Capture the cell that displays the provided text and extract its [x, y] central coordinate. 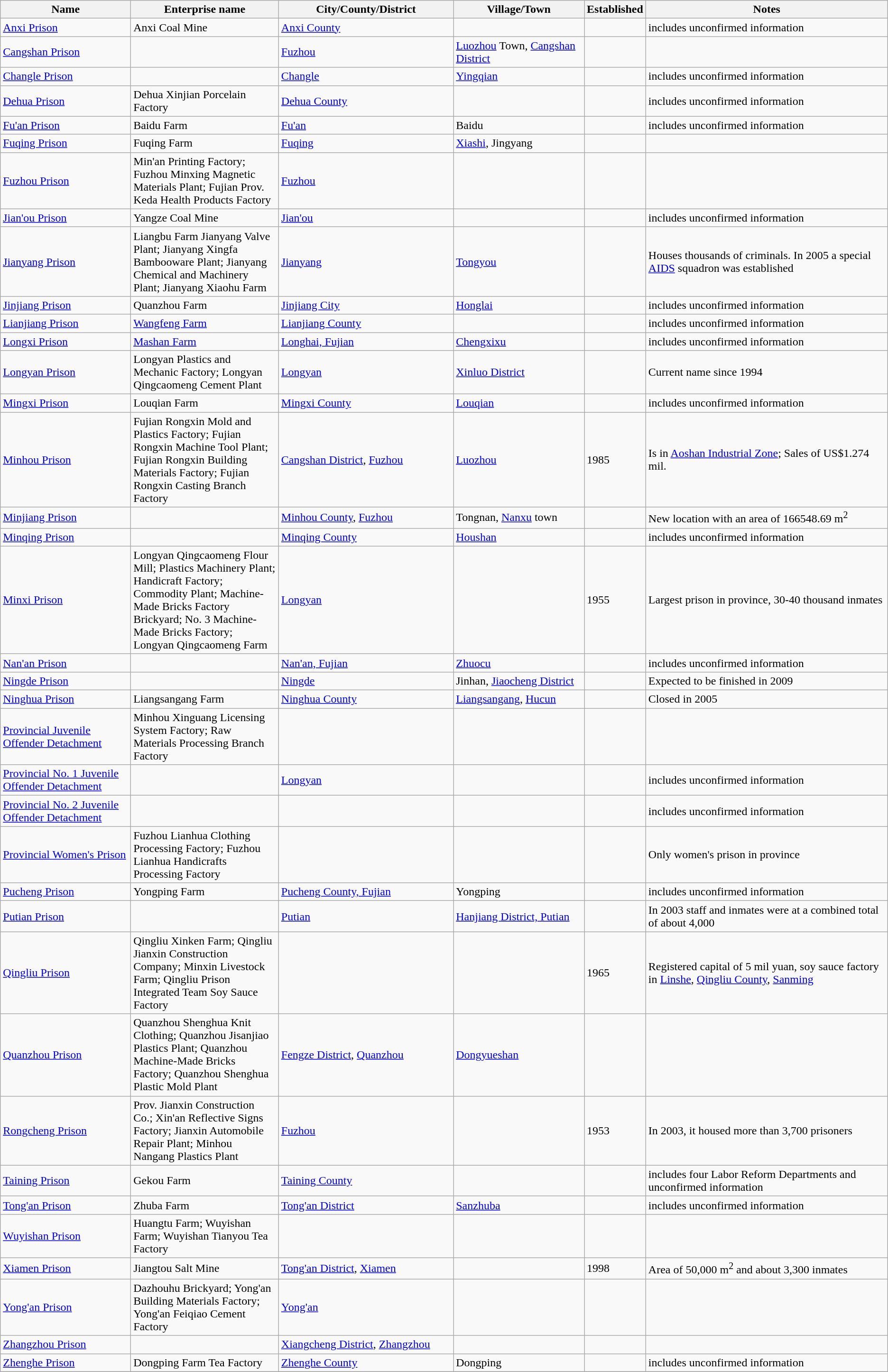
Notes [767, 9]
Provincial Women's Prison [65, 855]
Taining Prison [65, 1180]
In 2003 staff and inmates were at a combined total of about 4,000 [767, 917]
Jianyang Prison [65, 261]
Wuyishan Prison [65, 1236]
Dongping Farm Tea Factory [205, 1363]
Louqian [519, 403]
Is in Aoshan Industrial Zone; Sales of US$1.274 mil. [767, 460]
Cangshan District, Fuzhou [366, 460]
Yongping [519, 892]
Tong'an District [366, 1205]
Registered capital of 5 mil yuan, soy sauce factory in Linshe, Qingliu County, Sanming [767, 973]
Xiashi, Jingyang [519, 143]
Dongyueshan [519, 1055]
Minhou County, Fuzhou [366, 518]
Dongping [519, 1363]
Luozhou Town, Cangshan District [519, 52]
Yingqian [519, 76]
includes four Labor Reform Departments and unconfirmed information [767, 1180]
Closed in 2005 [767, 699]
Only women's prison in province [767, 855]
City/County/District [366, 9]
Zhangzhou Prison [65, 1344]
Ningde [366, 681]
Village/Town [519, 9]
Liangsangang Farm [205, 699]
Huangtu Farm; Wuyishan Farm; Wuyishan Tianyou Tea Factory [205, 1236]
Yong'an Prison [65, 1307]
Fu'an [366, 125]
Longxi Prison [65, 341]
Minjiang Prison [65, 518]
Anxi County [366, 28]
Lianjiang County [366, 323]
Taining County [366, 1180]
Tongnan, Nanxu town [519, 518]
Xiamen Prison [65, 1269]
Changle [366, 76]
Xiangcheng District, Zhangzhou [366, 1344]
Yongping Farm [205, 892]
Ningde Prison [65, 681]
Largest prison in province, 30-40 thousand inmates [767, 600]
Qingliu Prison [65, 973]
Minhou Prison [65, 460]
Tong'an District, Xiamen [366, 1269]
Fuqing [366, 143]
Louqian Farm [205, 403]
Zhenghe County [366, 1363]
Mingxi Prison [65, 403]
Minqing Prison [65, 537]
Tongyou [519, 261]
Provincial No. 1 Juvenile Offender Detachment [65, 780]
Lianjiang Prison [65, 323]
Prov. Jianxin Construction Co.; Xin'an Reflective Signs Factory; Jianxin Automobile Repair Plant; Minhou Nangang Plastics Plant [205, 1131]
1985 [615, 460]
Zhuba Farm [205, 1205]
Dehua Xinjian Porcelain Factory [205, 101]
Putian Prison [65, 917]
1965 [615, 973]
Yong'an [366, 1307]
Current name since 1994 [767, 372]
Houshan [519, 537]
Liangsangang, Hucun [519, 699]
Tong'an Prison [65, 1205]
Rongcheng Prison [65, 1131]
Baidu Farm [205, 125]
Fuzhou Prison [65, 180]
Provincial Juvenile Offender Detachment [65, 736]
Mingxi County [366, 403]
Minqing County [366, 537]
Houses thousands of criminals. In 2005 a special AIDS squadron was established [767, 261]
Expected to be finished in 2009 [767, 681]
Liangbu Farm Jianyang Valve Plant; Jianyang Xingfa Bambooware Plant; Jianyang Chemical and Machinery Plant; Jianyang Xiaohu Farm [205, 261]
Fu'an Prison [65, 125]
Qingliu Xinken Farm; Qingliu Jianxin Construction Company; Minxin Livestock Farm; Qingliu Prison Integrated Team Soy Sauce Factory [205, 973]
Ninghua Prison [65, 699]
Jinjiang Prison [65, 305]
Nan'an Prison [65, 663]
1953 [615, 1131]
Min'an Printing Factory; Fuzhou Minxing Magnetic Materials Plant; Fujian Prov. Keda Health Products Factory [205, 180]
Jinhan, Jiaocheng District [519, 681]
Fuqing Farm [205, 143]
Dehua Prison [65, 101]
Quanzhou Farm [205, 305]
Wangfeng Farm [205, 323]
Jian'ou [366, 218]
Dazhouhu Brickyard; Yong'an Building Materials Factory; Yong'an Feiqiao Cement Factory [205, 1307]
Baidu [519, 125]
Minhou Xinguang Licensing System Factory; Raw Materials Processing Branch Factory [205, 736]
Zhenghe Prison [65, 1363]
Jian'ou Prison [65, 218]
Nan'an, Fujian [366, 663]
Fengze District, Quanzhou [366, 1055]
Mashan Farm [205, 341]
New location with an area of 166548.69 m2 [767, 518]
Anxi Coal Mine [205, 28]
In 2003, it housed more than 3,700 prisoners [767, 1131]
Fuqing Prison [65, 143]
Enterprise name [205, 9]
Jiangtou Salt Mine [205, 1269]
Pucheng Prison [65, 892]
Established [615, 9]
Putian [366, 917]
Yangze Coal Mine [205, 218]
Changle Prison [65, 76]
Fuzhou Lianhua Clothing Processing Factory; Fuzhou Lianhua Handicrafts Processing Factory [205, 855]
Jianyang [366, 261]
1955 [615, 600]
Sanzhuba [519, 1205]
Quanzhou Prison [65, 1055]
Longyan Plastics and Mechanic Factory; Longyan Qingcaomeng Cement Plant [205, 372]
Ninghua County [366, 699]
Provincial No. 2 Juvenile Offender Detachment [65, 811]
Honglai [519, 305]
Name [65, 9]
Luozhou [519, 460]
1998 [615, 1269]
Longhai, Fujian [366, 341]
Minxi Prison [65, 600]
Jinjiang City [366, 305]
Longyan Prison [65, 372]
Dehua County [366, 101]
Area of 50,000 m2 and about 3,300 inmates [767, 1269]
Quanzhou Shenghua Knit Clothing; Quanzhou Jisanjiao Plastics Plant; Quanzhou Machine-Made Bricks Factory; Quanzhou Shenghua Plastic Mold Plant [205, 1055]
Chengxixu [519, 341]
Hanjiang District, Putian [519, 917]
Xinluo District [519, 372]
Anxi Prison [65, 28]
Cangshan Prison [65, 52]
Gekou Farm [205, 1180]
Zhuocu [519, 663]
Pucheng County, Fujian [366, 892]
